Detect which cell encompasses the target text, then output its [X, Y] center coordinate. 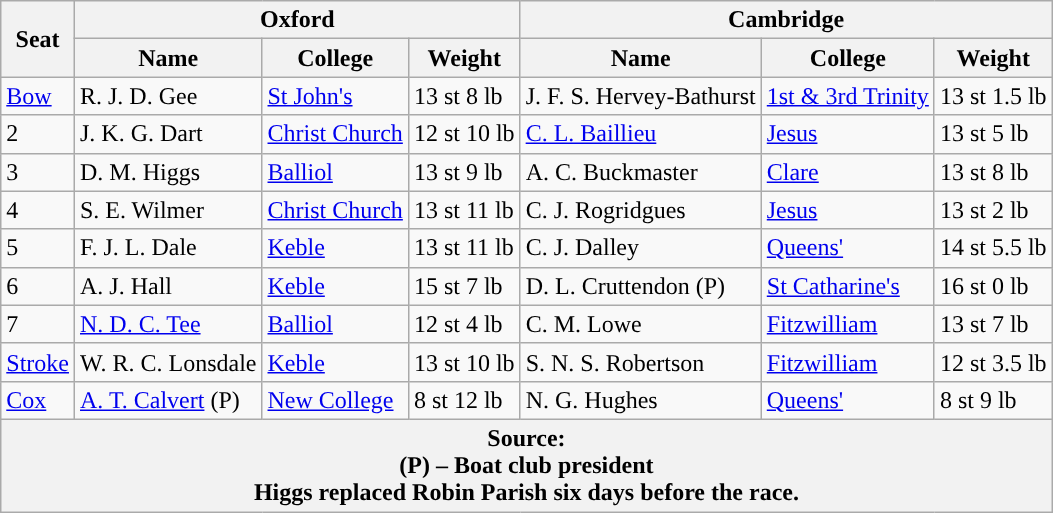
C. J. Dalley [640, 248]
2 [38, 134]
J. K. G. Dart [168, 134]
Cox [38, 400]
4 [38, 210]
5 [38, 248]
D. M. Higgs [168, 172]
13 st 2 lb [993, 210]
S. N. S. Robertson [640, 362]
Clare [848, 172]
16 st 0 lb [993, 286]
15 st 7 lb [464, 286]
7 [38, 324]
F. J. L. Dale [168, 248]
S. E. Wilmer [168, 210]
12 st 10 lb [464, 134]
Cambridge [786, 20]
New College [335, 400]
13 st 1.5 lb [993, 96]
8 st 12 lb [464, 400]
Seat [38, 39]
14 st 5.5 lb [993, 248]
C. L. Baillieu [640, 134]
N. G. Hughes [640, 400]
Source:(P) – Boat club president Higgs replaced Robin Parish six days before the race. [526, 465]
Stroke [38, 362]
St Catharine's [848, 286]
Oxford [297, 20]
13 st 5 lb [993, 134]
A. T. Calvert (P) [168, 400]
R. J. D. Gee [168, 96]
1st & 3rd Trinity [848, 96]
A. J. Hall [168, 286]
N. D. C. Tee [168, 324]
13 st 9 lb [464, 172]
13 st 7 lb [993, 324]
3 [38, 172]
6 [38, 286]
12 st 4 lb [464, 324]
J. F. S. Hervey-Bathurst [640, 96]
W. R. C. Lonsdale [168, 362]
Bow [38, 96]
St John's [335, 96]
C. M. Lowe [640, 324]
D. L. Cruttendon (P) [640, 286]
A. C. Buckmaster [640, 172]
C. J. Rogridgues [640, 210]
8 st 9 lb [993, 400]
12 st 3.5 lb [993, 362]
13 st 10 lb [464, 362]
